Pinpoint the cell where the given text exists, returning its [x, y] midpoint coordinate. 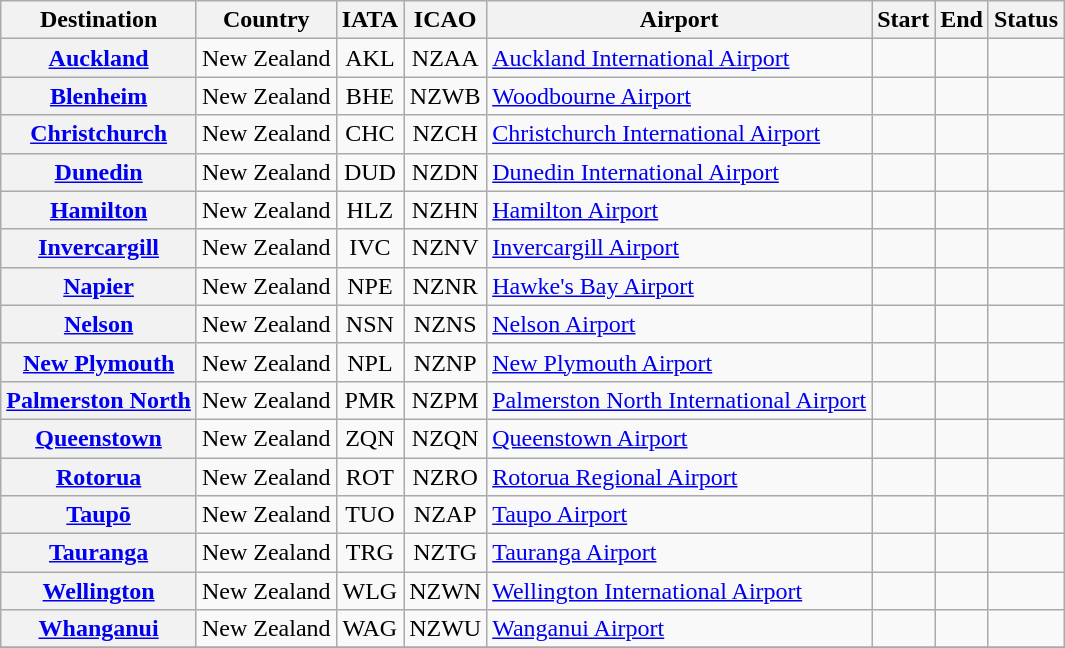
NZNR [446, 286]
Napier [99, 286]
NZWB [446, 96]
End [962, 20]
Rotorua Regional Airport [680, 477]
Wellington [99, 591]
Dunedin International Airport [680, 172]
NZNV [446, 248]
NZCH [446, 134]
Hamilton [99, 210]
Status [1026, 20]
NZTG [446, 553]
NPL [370, 362]
NZHN [446, 210]
NZAA [446, 58]
NZRO [446, 477]
ROT [370, 477]
New Plymouth Airport [680, 362]
Invercargill [99, 248]
NZWU [446, 629]
New Plymouth [99, 362]
Destination [99, 20]
Hawke's Bay Airport [680, 286]
Hamilton Airport [680, 210]
WLG [370, 591]
Taupō [99, 515]
NZWN [446, 591]
NZAP [446, 515]
Rotorua [99, 477]
Auckland [99, 58]
Queenstown [99, 438]
NSN [370, 324]
NZNS [446, 324]
NPE [370, 286]
Nelson Airport [680, 324]
Country [266, 20]
BHE [370, 96]
Queenstown Airport [680, 438]
CHC [370, 134]
AKL [370, 58]
Dunedin [99, 172]
Palmerston North [99, 400]
Wanganui Airport [680, 629]
DUD [370, 172]
PMR [370, 400]
IVC [370, 248]
ICAO [446, 20]
Nelson [99, 324]
NZPM [446, 400]
NZQN [446, 438]
Invercargill Airport [680, 248]
Auckland International Airport [680, 58]
Christchurch International Airport [680, 134]
Taupo Airport [680, 515]
HLZ [370, 210]
Wellington International Airport [680, 591]
Start [904, 20]
ZQN [370, 438]
Christchurch [99, 134]
Palmerston North International Airport [680, 400]
Blenheim [99, 96]
Whanganui [99, 629]
Woodbourne Airport [680, 96]
Airport [680, 20]
TUO [370, 515]
IATA [370, 20]
Tauranga Airport [680, 553]
NZDN [446, 172]
TRG [370, 553]
WAG [370, 629]
Tauranga [99, 553]
NZNP [446, 362]
